Return [X, Y] of the center of cell containing provided text 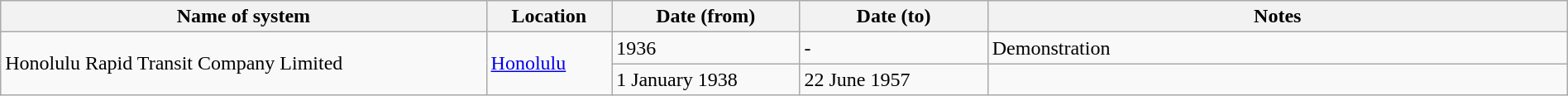
Notes [1277, 17]
Name of system [243, 17]
1 January 1938 [706, 79]
Date (to) [893, 17]
Honolulu [549, 64]
Date (from) [706, 17]
Location [549, 17]
- [893, 48]
Honolulu Rapid Transit Company Limited [243, 64]
1936 [706, 48]
22 June 1957 [893, 79]
Demonstration [1277, 48]
